Scan for the cell matching the given text and deliver its [x, y] coordinate at center. 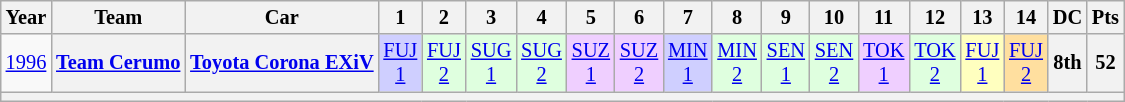
SEN1 [786, 63]
7 [688, 17]
13 [983, 17]
6 [639, 17]
DC [1068, 17]
SUG1 [491, 63]
1996 [26, 63]
TOK2 [934, 63]
10 [834, 17]
14 [1026, 17]
9 [786, 17]
11 [884, 17]
SUZ2 [639, 63]
Car [282, 17]
MIN2 [736, 63]
Toyota Corona EXiV [282, 63]
8th [1068, 63]
Team [118, 17]
5 [591, 17]
Pts [1106, 17]
4 [541, 17]
1 [400, 17]
TOK1 [884, 63]
2 [444, 17]
MIN1 [688, 63]
SUG2 [541, 63]
12 [934, 17]
Team Cerumo [118, 63]
SEN2 [834, 63]
SUZ1 [591, 63]
52 [1106, 63]
8 [736, 17]
Year [26, 17]
3 [491, 17]
